Output the [X, Y] coordinate of the center of the cell containing the given text.  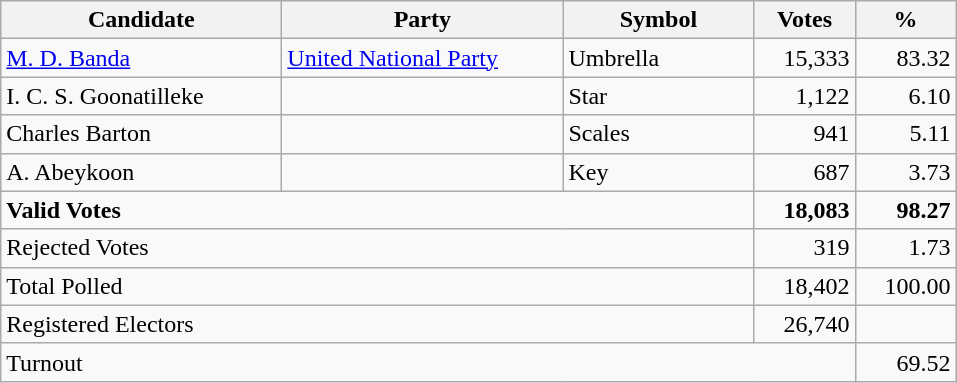
1,122 [804, 96]
M. D. Banda [142, 58]
6.10 [906, 96]
Scales [658, 134]
Turnout [428, 362]
United National Party [422, 58]
A. Abeykoon [142, 172]
Rejected Votes [378, 248]
Valid Votes [378, 210]
Symbol [658, 20]
83.32 [906, 58]
687 [804, 172]
Star [658, 96]
% [906, 20]
Candidate [142, 20]
Charles Barton [142, 134]
15,333 [804, 58]
Registered Electors [378, 324]
319 [804, 248]
Key [658, 172]
69.52 [906, 362]
Votes [804, 20]
98.27 [906, 210]
18,083 [804, 210]
Total Polled [378, 286]
18,402 [804, 286]
Umbrella [658, 58]
100.00 [906, 286]
3.73 [906, 172]
26,740 [804, 324]
5.11 [906, 134]
Party [422, 20]
1.73 [906, 248]
I. C. S. Goonatilleke [142, 96]
941 [804, 134]
